Capture the cell that displays the provided text and extract its (X, Y) central coordinate. 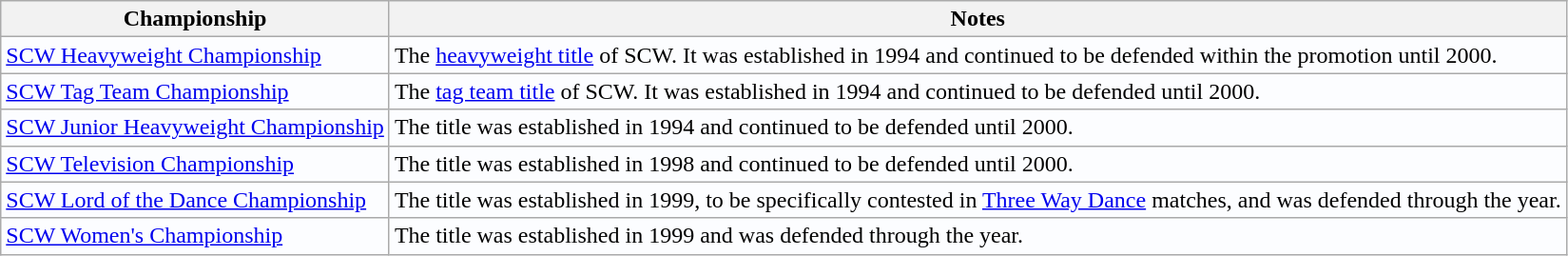
SCW Tag Team Championship (196, 91)
Championship (196, 19)
SCW Junior Heavyweight Championship (196, 128)
The title was established in 1998 and continued to be defended until 2000. (978, 164)
SCW Women's Championship (196, 236)
SCW Heavyweight Championship (196, 55)
Notes (978, 19)
The heavyweight title of SCW. It was established in 1994 and continued to be defended within the promotion until 2000. (978, 55)
The tag team title of SCW. It was established in 1994 and continued to be defended until 2000. (978, 91)
SCW Television Championship (196, 164)
The title was established in 1994 and continued to be defended until 2000. (978, 128)
SCW Lord of the Dance Championship (196, 200)
The title was established in 1999 and was defended through the year. (978, 236)
The title was established in 1999, to be specifically contested in Three Way Dance matches, and was defended through the year. (978, 200)
